Return the [x, y] coordinate for the center point of the cell that contains the specified text.  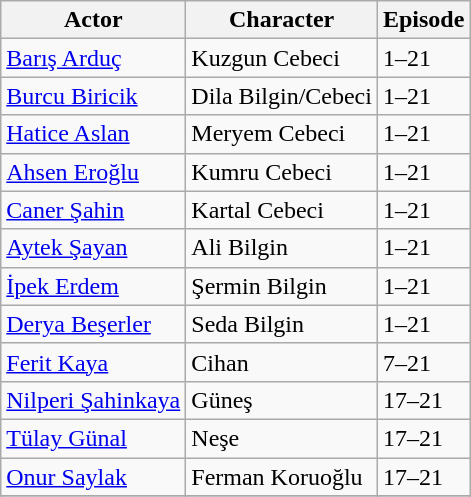
Onur Saylak [94, 477]
Actor [94, 20]
Şermin Bilgin [282, 286]
Hatice Aslan [94, 134]
İpek Erdem [94, 286]
Character [282, 20]
Kartal Cebeci [282, 210]
Ahsen Eroğlu [94, 172]
Kumru Cebeci [282, 172]
Ali Bilgin [282, 248]
Dila Bilgin/Cebeci [282, 96]
Ferman Koruoğlu [282, 477]
Meryem Cebeci [282, 134]
Caner Şahin [94, 210]
Ferit Kaya [94, 362]
Güneş [282, 400]
Nilperi Şahinkaya [94, 400]
Tülay Günal [94, 438]
Derya Beşerler [94, 324]
Episode [423, 20]
Barış Arduç [94, 58]
Aytek Şayan [94, 248]
Neşe [282, 438]
Burcu Biricik [94, 96]
Cihan [282, 362]
7–21 [423, 362]
Seda Bilgin [282, 324]
Kuzgun Cebeci [282, 58]
